Capture the cell that displays the provided text and extract its (X, Y) central coordinate. 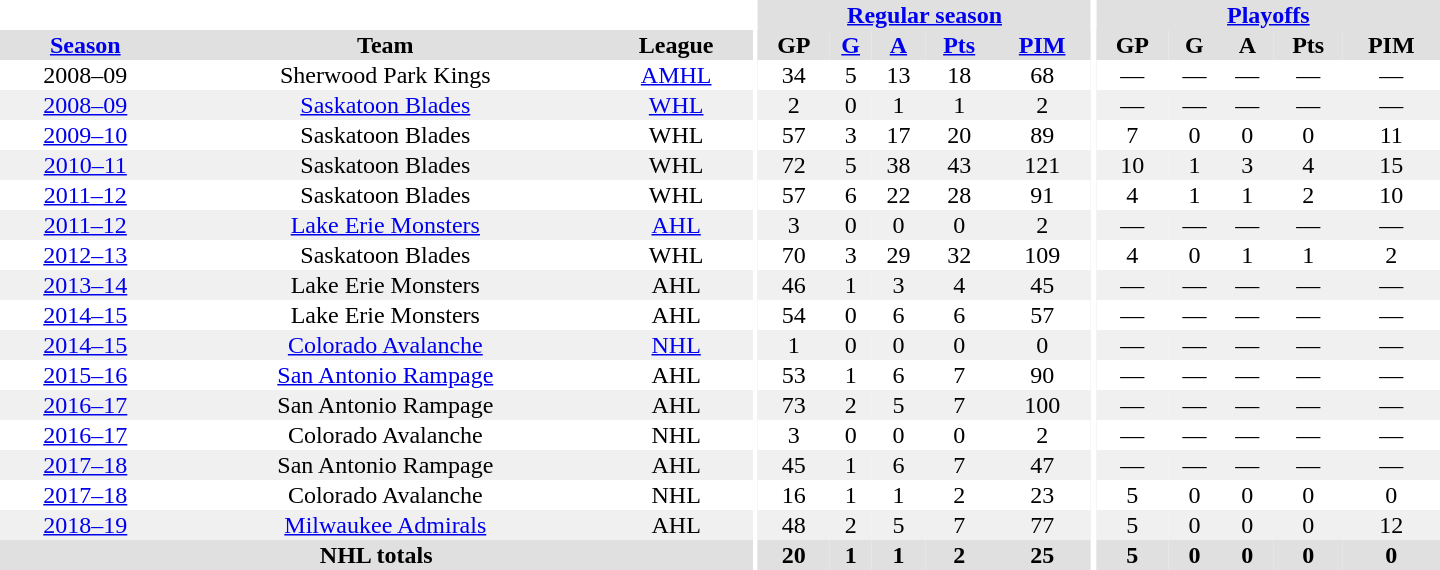
12 (1391, 525)
25 (1042, 555)
32 (960, 255)
13 (898, 75)
89 (1042, 135)
54 (794, 315)
Milwaukee Admirals (386, 525)
29 (898, 255)
Regular season (924, 15)
2015–16 (86, 375)
15 (1391, 165)
2013–14 (86, 285)
90 (1042, 375)
73 (794, 405)
47 (1042, 465)
72 (794, 165)
53 (794, 375)
23 (1042, 495)
2009–10 (86, 135)
17 (898, 135)
46 (794, 285)
43 (960, 165)
22 (898, 195)
Team (386, 45)
League (676, 45)
AMHL (676, 75)
11 (1391, 135)
Playoffs (1268, 15)
70 (794, 255)
2018–19 (86, 525)
91 (1042, 195)
16 (794, 495)
77 (1042, 525)
2012–13 (86, 255)
NHL totals (376, 555)
28 (960, 195)
100 (1042, 405)
121 (1042, 165)
Season (86, 45)
38 (898, 165)
34 (794, 75)
48 (794, 525)
109 (1042, 255)
68 (1042, 75)
2010–11 (86, 165)
Sherwood Park Kings (386, 75)
18 (960, 75)
